Pinpoint the cell where the given text exists, returning its (x, y) midpoint coordinate. 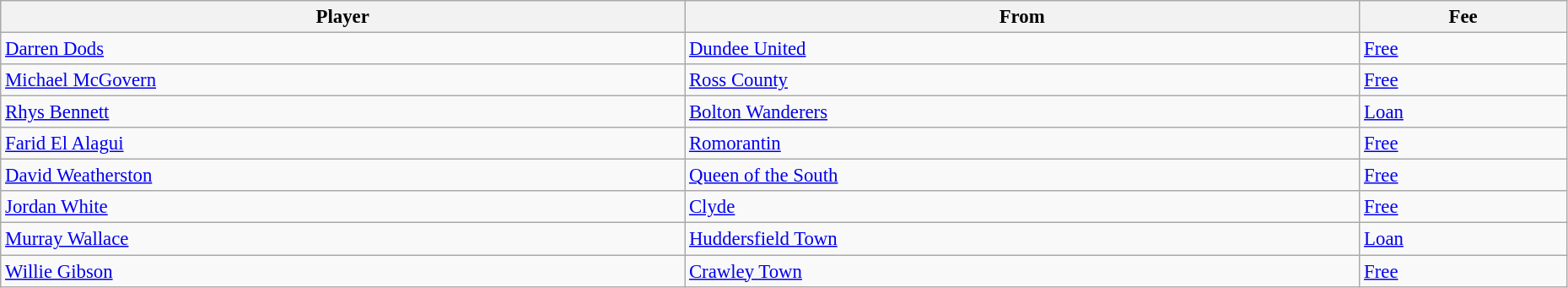
Ross County (1022, 80)
Clyde (1022, 207)
Murray Wallace (342, 239)
Rhys Bennett (342, 112)
Romorantin (1022, 144)
From (1022, 17)
Farid El Alagui (342, 144)
Fee (1463, 17)
Jordan White (342, 207)
Huddersfield Town (1022, 239)
Willie Gibson (342, 271)
Crawley Town (1022, 271)
David Weatherston (342, 176)
Queen of the South (1022, 176)
Dundee United (1022, 49)
Darren Dods (342, 49)
Player (342, 17)
Michael McGovern (342, 80)
Bolton Wanderers (1022, 112)
